Search for the cell housing the specified text and yield its [X, Y] center coordinate. 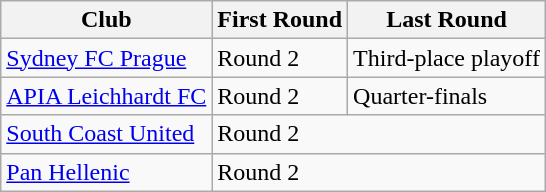
Last Round [447, 20]
Club [106, 20]
APIA Leichhardt FC [106, 96]
First Round [280, 20]
Pan Hellenic [106, 172]
Third-place playoff [447, 58]
South Coast United [106, 134]
Sydney FC Prague [106, 58]
Quarter-finals [447, 96]
